For the text-containing cell, return its midpoint in (x, y) coordinate format. 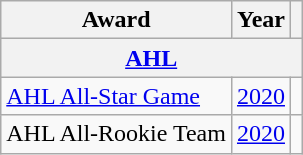
AHL All-Rookie Team (116, 134)
AHL All-Star Game (116, 96)
Award (116, 20)
AHL (152, 58)
Year (260, 20)
